From the cell containing the given text, extract its center point as (X, Y) coordinate. 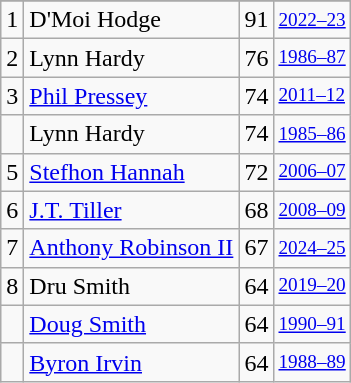
J.T. Tiller (132, 210)
2024–25 (312, 248)
68 (256, 210)
5 (12, 172)
1986–87 (312, 58)
2006–07 (312, 172)
91 (256, 20)
2 (12, 58)
76 (256, 58)
Anthony Robinson II (132, 248)
Byron Irvin (132, 362)
8 (12, 286)
Dru Smith (132, 286)
2022–23 (312, 20)
D'Moi Hodge (132, 20)
7 (12, 248)
3 (12, 96)
2008–09 (312, 210)
2019–20 (312, 286)
1988–89 (312, 362)
1990–91 (312, 324)
2011–12 (312, 96)
72 (256, 172)
67 (256, 248)
1985–86 (312, 134)
1 (12, 20)
Doug Smith (132, 324)
Stefhon Hannah (132, 172)
Phil Pressey (132, 96)
6 (12, 210)
